Identify which cell holds the provided text, then report its [x, y] central coordinate. 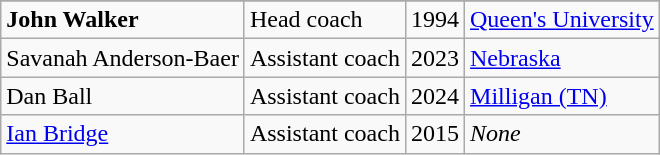
Head coach [324, 20]
2024 [434, 96]
Dan Ball [123, 96]
Milligan (TN) [562, 96]
1994 [434, 20]
Ian Bridge [123, 134]
None [562, 134]
2015 [434, 134]
2023 [434, 58]
Queen's University [562, 20]
Nebraska [562, 58]
Savanah Anderson-Baer [123, 58]
John Walker [123, 20]
